Determine the (X, Y) coordinate at the center of the cell enclosing the given text.  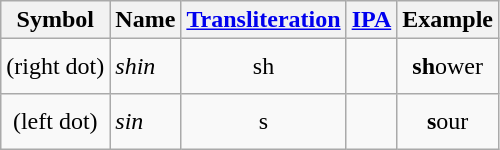
sour (448, 122)
Transliteration (264, 20)
Example (448, 20)
Name (146, 20)
(right dot) (56, 67)
s (264, 122)
Symbol (56, 20)
(left dot) (56, 122)
shower (448, 67)
sh (264, 67)
shin (146, 67)
sin (146, 122)
IPA (372, 20)
